Find where the given text appears and provide that cell's center as (x, y) coordinate. 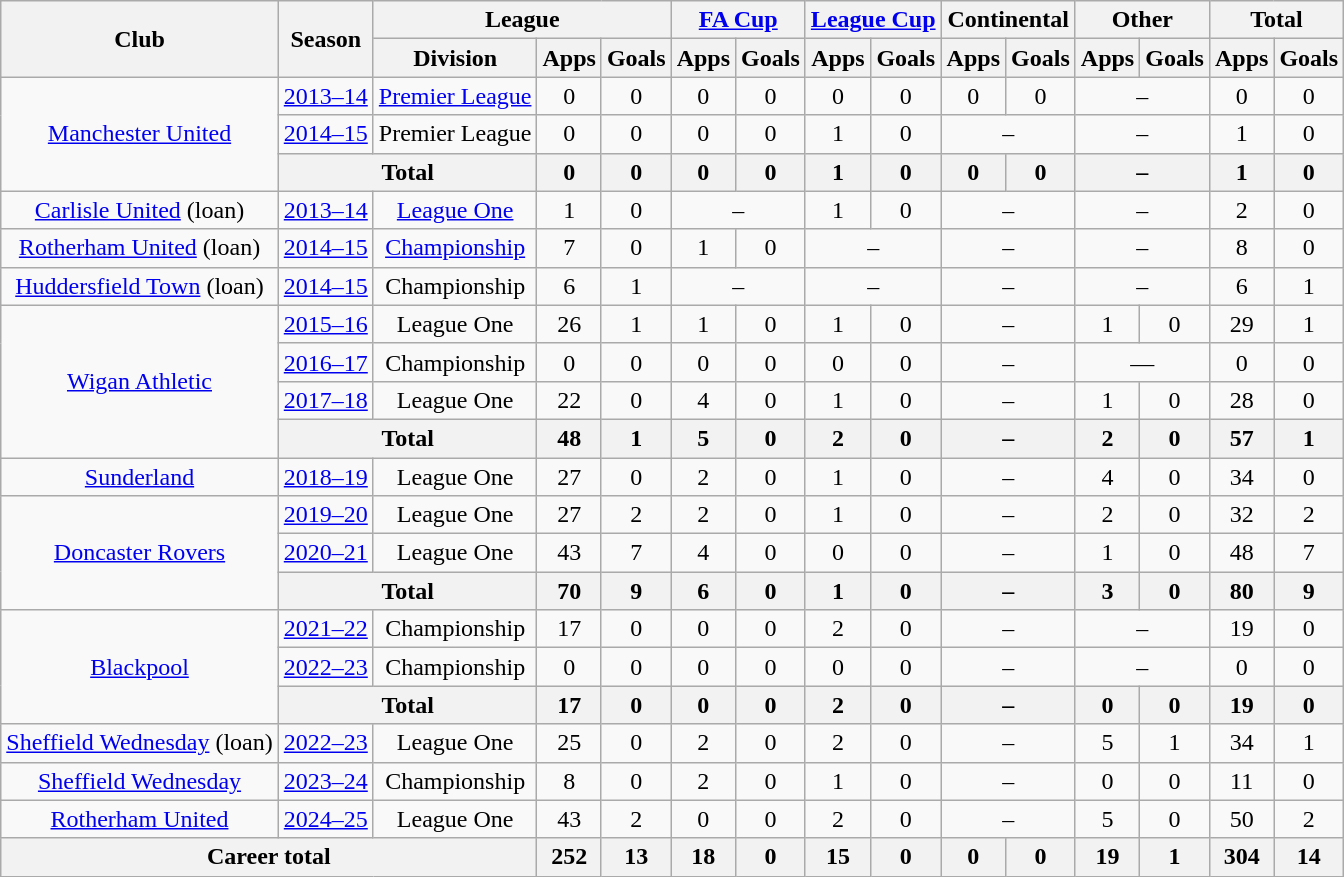
Sheffield Wednesday (140, 781)
Huddersfield Town (loan) (140, 286)
80 (1241, 591)
Manchester United (140, 134)
Continental (1008, 20)
15 (838, 857)
Division (455, 58)
2023–24 (326, 781)
Career total (269, 857)
14 (1309, 857)
2017–18 (326, 400)
3 (1107, 591)
Club (140, 39)
Other (1142, 20)
Season (326, 39)
2015–16 (326, 324)
70 (569, 591)
57 (1241, 438)
2020–21 (326, 553)
2021–22 (326, 629)
Doncaster Rovers (140, 553)
Carlisle United (loan) (140, 210)
2016–17 (326, 362)
304 (1241, 857)
Sheffield Wednesday (loan) (140, 743)
League Cup (873, 20)
Sunderland (140, 477)
32 (1241, 515)
18 (703, 857)
50 (1241, 819)
22 (569, 400)
Rotherham United (140, 819)
13 (636, 857)
26 (569, 324)
28 (1241, 400)
Rotherham United (loan) (140, 248)
2024–25 (326, 819)
FA Cup (738, 20)
252 (569, 857)
— (1142, 362)
25 (569, 743)
Wigan Athletic (140, 381)
29 (1241, 324)
Blackpool (140, 667)
2018–19 (326, 477)
11 (1241, 781)
League (522, 20)
2019–20 (326, 515)
